Identify which cell holds the provided text, then report its [x, y] central coordinate. 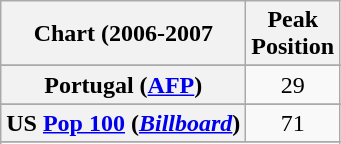
Portugal (AFP) [124, 85]
US Pop 100 (Billboard) [124, 123]
71 [293, 123]
29 [293, 85]
Chart (2006-2007 [124, 34]
PeakPosition [293, 34]
